Determine the (X, Y) coordinate at the center of the cell enclosing the given text.  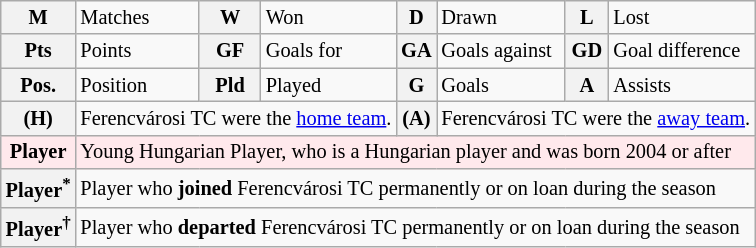
(H) (38, 118)
Pos. (38, 85)
Player (38, 152)
Goal difference (682, 51)
GD (586, 51)
Player who joined Ferencvárosi TC permanently or on loan during the season (416, 188)
A (586, 85)
Assists (682, 85)
Goals (502, 85)
Pts (38, 51)
Goals for (328, 51)
Ferencvárosi TC were the away team. (596, 118)
Drawn (502, 17)
Pld (230, 85)
M (38, 17)
L (586, 17)
Player† (38, 228)
G (416, 85)
Player who departed Ferencvárosi TC permanently or on loan during the season (416, 228)
Matches (138, 17)
Points (138, 51)
GA (416, 51)
Played (328, 85)
GF (230, 51)
Player* (38, 188)
Ferencvárosi TC were the home team. (236, 118)
(A) (416, 118)
Position (138, 85)
Lost (682, 17)
D (416, 17)
Young Hungarian Player, who is a Hungarian player and was born 2004 or after (416, 152)
Won (328, 17)
Goals against (502, 51)
W (230, 17)
